Identify which cell holds the provided text, then report its [x, y] central coordinate. 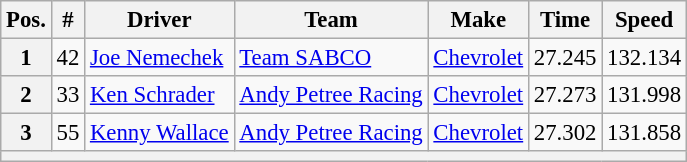
27.302 [564, 133]
Team SABCO [331, 58]
3 [26, 133]
27.245 [564, 58]
Pos. [26, 20]
42 [68, 58]
Speed [644, 20]
# [68, 20]
33 [68, 95]
131.858 [644, 133]
Make [478, 20]
Kenny Wallace [160, 133]
Joe Nemechek [160, 58]
1 [26, 58]
Time [564, 20]
55 [68, 133]
2 [26, 95]
Driver [160, 20]
27.273 [564, 95]
131.998 [644, 95]
Team [331, 20]
132.134 [644, 58]
Ken Schrader [160, 95]
